For the text-containing cell, return its midpoint in [x, y] coordinate format. 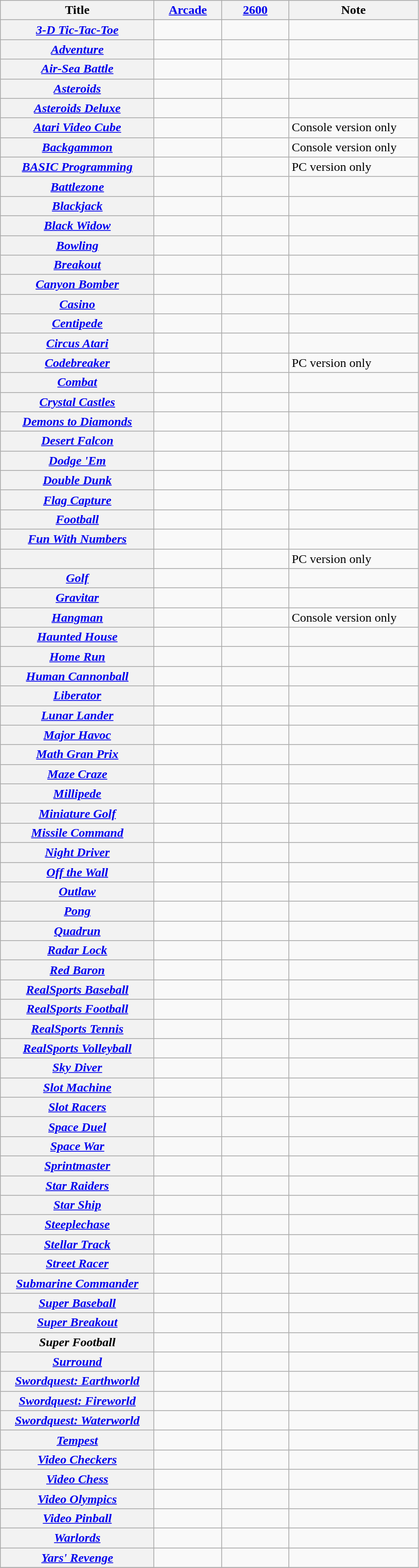
Football [77, 519]
Swordquest: Earthworld [77, 1381]
Swordquest: Fireworld [77, 1401]
Fun With Numbers [77, 539]
Major Havoc [77, 735]
Super Baseball [77, 1303]
Hangman [77, 618]
Sky Diver [77, 1068]
Slot Racers [77, 1107]
Double Dunk [77, 480]
Street Racer [77, 1264]
Surround [77, 1362]
Asteroids [77, 89]
Space Duel [77, 1126]
Missile Command [77, 833]
Demons to Diamonds [77, 421]
Warlords [77, 1538]
Air-Sea Battle [77, 69]
Backgammon [77, 147]
Atari Video Cube [77, 128]
Maze Craze [77, 774]
Haunted House [77, 637]
Slot Machine [77, 1087]
Adventure [77, 49]
Gravitar [77, 598]
Millipede [77, 794]
Title [77, 10]
BASIC Programming [77, 167]
Yars' Revenge [77, 1558]
RealSports Baseball [77, 990]
Battlezone [77, 186]
Home Run [77, 657]
Dodge 'Em [77, 461]
Quadrun [77, 931]
Breakout [77, 265]
Flag Capture [77, 500]
Off the Wall [77, 872]
Centipede [77, 324]
Video Olympics [77, 1499]
Combat [77, 382]
Star Ship [77, 1205]
Video Chess [77, 1479]
Black Widow [77, 225]
Super Breakout [77, 1323]
Arcade [188, 10]
Submarine Commander [77, 1283]
Night Driver [77, 852]
Stellar Track [77, 1244]
Desert Falcon [77, 441]
Video Checkers [77, 1459]
Casino [77, 304]
RealSports Football [77, 1009]
Golf [77, 578]
Star Raiders [77, 1185]
Radar Lock [77, 950]
Tempest [77, 1440]
Red Baron [77, 970]
Space War [77, 1146]
Lunar Lander [77, 715]
RealSports Tennis [77, 1029]
Pong [77, 911]
3-D Tic-Tac-Toe [77, 30]
Math Gran Prix [77, 754]
Liberator [77, 696]
Canyon Bomber [77, 285]
Video Pinball [77, 1519]
Codebreaker [77, 363]
Crystal Castles [77, 402]
RealSports Volleyball [77, 1048]
Super Football [77, 1342]
Outlaw [77, 892]
Sprintmaster [77, 1166]
Circus Atari [77, 343]
Steeplechase [77, 1225]
Note [354, 10]
Asteroids Deluxe [77, 108]
2600 [255, 10]
Human Cannonball [77, 676]
Blackjack [77, 206]
Swordquest: Waterworld [77, 1420]
Bowling [77, 245]
Miniature Golf [77, 813]
